Determine the (x, y) coordinate at the center of the cell enclosing the given text.  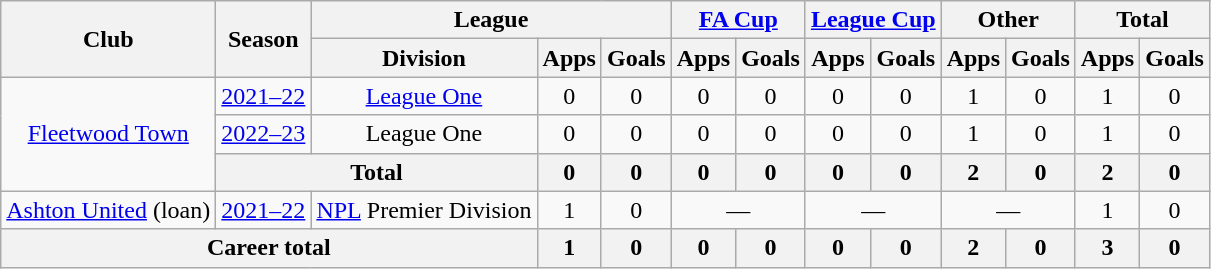
Other (1008, 20)
League (491, 20)
Division (424, 58)
NPL Premier Division (424, 210)
Club (108, 39)
Season (264, 39)
3 (1107, 248)
Fleetwood Town (108, 134)
2022–23 (264, 134)
League Cup (873, 20)
Ashton United (loan) (108, 210)
Career total (269, 248)
FA Cup (738, 20)
